Provide the (X, Y) coordinate of the cell's center where the given text is located.  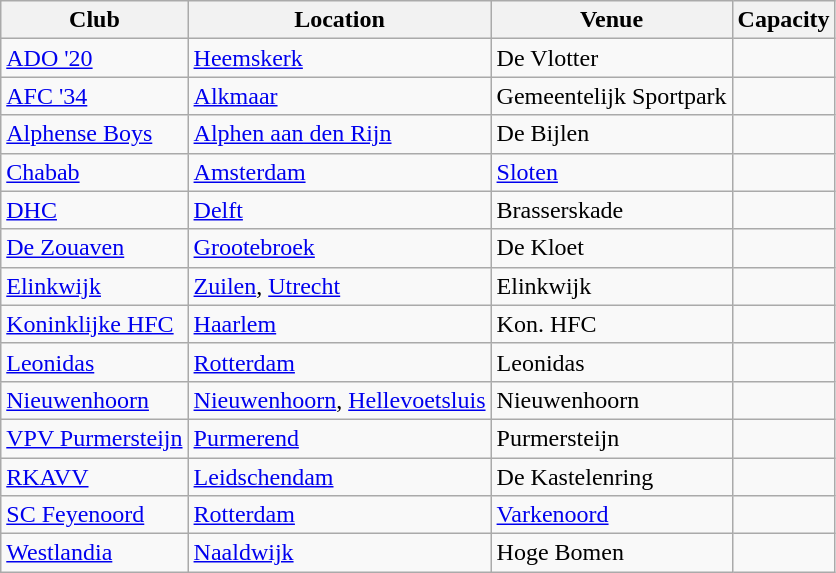
RKAVV (94, 477)
Location (340, 20)
Kon. HFC (612, 324)
De Bijlen (612, 134)
Sloten (612, 172)
Zuilen, Utrecht (340, 286)
Haarlem (340, 324)
De Kastelenring (612, 477)
Naaldwijk (340, 553)
Purmerend (340, 438)
Hoge Bomen (612, 553)
Nieuwenhoorn, Hellevoetsluis (340, 400)
Koninklijke HFC (94, 324)
Westlandia (94, 553)
Gemeentelijk Sportpark (612, 96)
Club (94, 20)
Venue (612, 20)
Alphense Boys (94, 134)
Grootebroek (340, 248)
Brasserskade (612, 210)
Chabab (94, 172)
AFC '34 (94, 96)
De Vlotter (612, 58)
De Kloet (612, 248)
Capacity (784, 20)
ADO '20 (94, 58)
Purmersteijn (612, 438)
Leidschendam (340, 477)
Alphen aan den Rijn (340, 134)
Heemskerk (340, 58)
De Zouaven (94, 248)
Amsterdam (340, 172)
Alkmaar (340, 96)
VPV Purmersteijn (94, 438)
Varkenoord (612, 515)
DHC (94, 210)
Delft (340, 210)
SC Feyenoord (94, 515)
